Identify which cell holds the provided text, then report its (x, y) central coordinate. 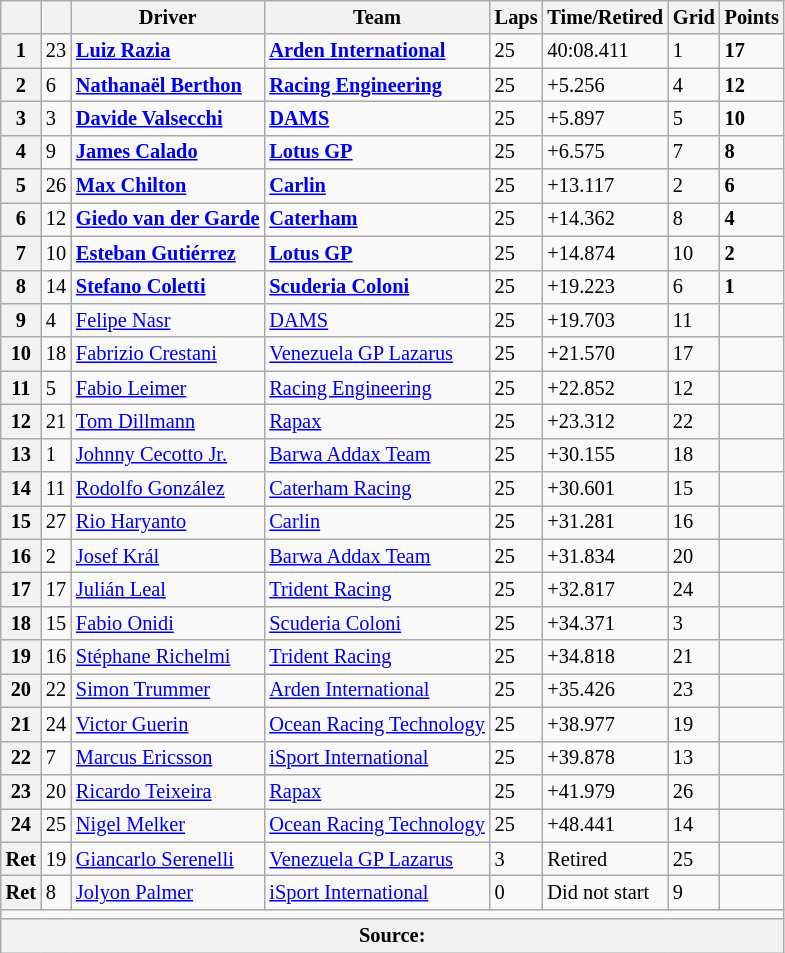
James Calado (168, 152)
Felipe Nasr (168, 320)
Ricardo Teixeira (168, 791)
+35.426 (605, 690)
+34.371 (605, 623)
+38.977 (605, 724)
Giancarlo Serenelli (168, 859)
+13.117 (605, 186)
Stefano Coletti (168, 287)
+19.223 (605, 287)
Caterham (376, 219)
Laps (516, 17)
Fabio Onidi (168, 623)
+32.817 (605, 589)
+14.362 (605, 219)
Caterham Racing (376, 489)
+23.312 (605, 421)
Johnny Cecotto Jr. (168, 455)
Simon Trummer (168, 690)
Driver (168, 17)
Max Chilton (168, 186)
Stéphane Richelmi (168, 657)
+22.852 (605, 388)
+19.703 (605, 320)
+21.570 (605, 354)
Did not start (605, 892)
Source: (392, 936)
+30.155 (605, 455)
Nigel Melker (168, 825)
Esteban Gutiérrez (168, 253)
Retired (605, 859)
+31.281 (605, 522)
Victor Guerin (168, 724)
Giedo van der Garde (168, 219)
+31.834 (605, 556)
Josef Král (168, 556)
0 (516, 892)
+34.818 (605, 657)
Davide Valsecchi (168, 118)
+41.979 (605, 791)
Luiz Razia (168, 51)
Rio Haryanto (168, 522)
Marcus Ericsson (168, 758)
Nathanaël Berthon (168, 85)
Points (752, 17)
Tom Dillmann (168, 421)
+6.575 (605, 152)
+5.256 (605, 85)
+39.878 (605, 758)
40:08.411 (605, 51)
Team (376, 17)
+14.874 (605, 253)
Time/Retired (605, 17)
+5.897 (605, 118)
Fabrizio Crestani (168, 354)
Julián Leal (168, 589)
Fabio Leimer (168, 388)
Grid (694, 17)
27 (56, 522)
Jolyon Palmer (168, 892)
+48.441 (605, 825)
Rodolfo González (168, 489)
+30.601 (605, 489)
